Search for the cell housing the specified text and yield its [x, y] center coordinate. 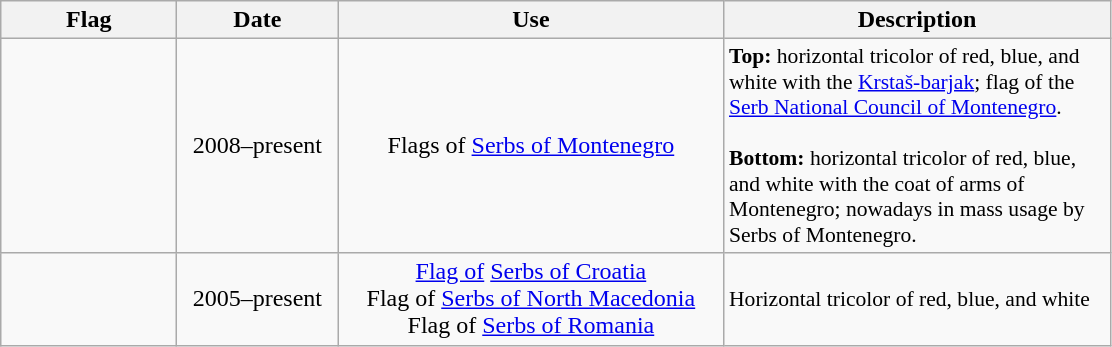
Flags of Serbs of Montenegro [531, 146]
Flag [89, 20]
2008–present [258, 146]
Horizontal tricolor of red, blue, and white [917, 299]
2005–present [258, 299]
Use [531, 20]
Description [917, 20]
Flag of Serbs of CroatiaFlag of Serbs of North MacedoniaFlag of Serbs of Romania [531, 299]
Date [258, 20]
